Identify which cell holds the provided text, then report its (x, y) central coordinate. 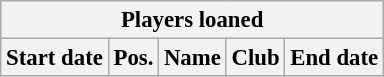
Name (193, 58)
Club (256, 58)
Start date (54, 58)
Pos. (133, 58)
End date (334, 58)
Players loaned (192, 20)
